Return the [X, Y] coordinate for the center point of the cell that contains the specified text.  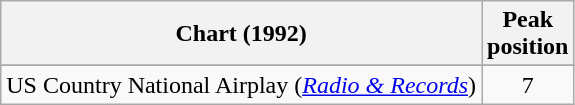
7 [528, 85]
Chart (1992) [242, 34]
Peakposition [528, 34]
US Country National Airplay (Radio & Records) [242, 85]
